For the text-containing cell, return its midpoint in [X, Y] coordinate format. 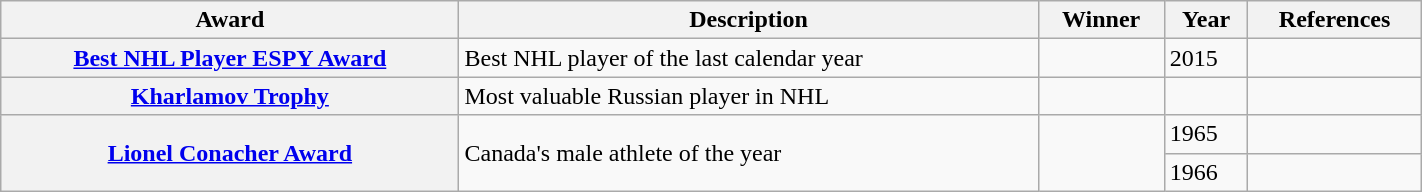
Award [230, 20]
Winner [1101, 20]
Lionel Conacher Award [230, 153]
Year [1206, 20]
1966 [1206, 172]
1965 [1206, 134]
Description [748, 20]
Most valuable Russian player in NHL [748, 96]
Canada's male athlete of the year [748, 153]
References [1334, 20]
Best NHL Player ESPY Award [230, 58]
Best NHL player of the last calendar year [748, 58]
Kharlamov Trophy [230, 96]
2015 [1206, 58]
